Determine the (X, Y) coordinate at the center of the cell enclosing the given text.  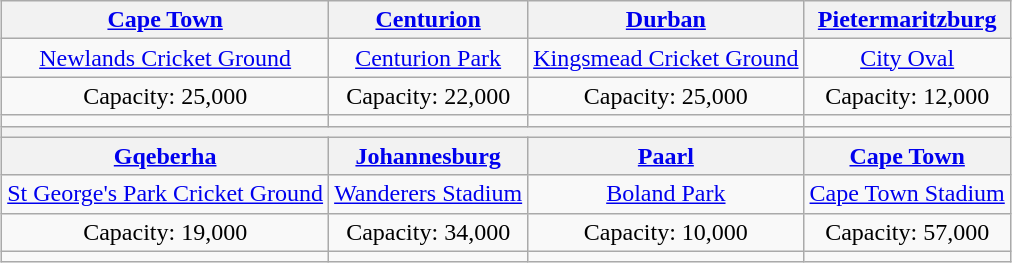
Centurion Park (428, 58)
Cape Town Stadium (907, 194)
Centurion (428, 20)
Kingsmead Cricket Ground (666, 58)
Capacity: 57,000 (907, 232)
Paarl (666, 156)
St George's Park Cricket Ground (166, 194)
Capacity: 10,000 (666, 232)
Durban (666, 20)
Pietermaritzburg (907, 20)
Capacity: 34,000 (428, 232)
Wanderers Stadium (428, 194)
Capacity: 19,000 (166, 232)
Boland Park (666, 194)
City Oval (907, 58)
Capacity: 22,000 (428, 96)
Johannesburg (428, 156)
Capacity: 12,000 (907, 96)
Gqeberha (166, 156)
Newlands Cricket Ground (166, 58)
